Output the [X, Y] coordinate of the center of the cell containing the given text.  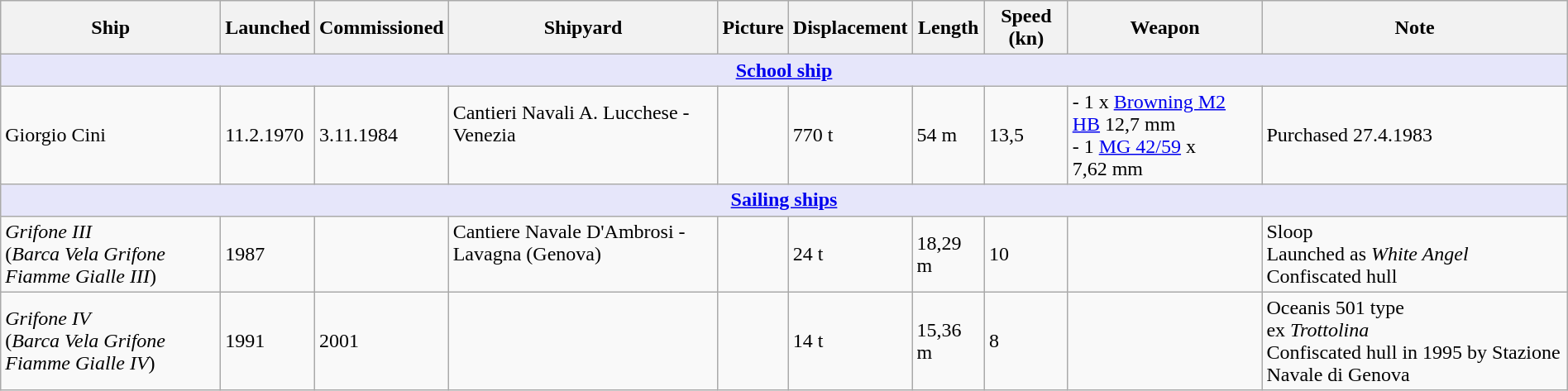
Length [948, 28]
Grifone III(Barca Vela Grifone Fiamme Gialle III) [111, 254]
8 [1027, 341]
Oceanis 501 typeex TrottolinaConfiscated hull in 1995 by Stazione Navale di Genova [1414, 341]
Speed (kn) [1027, 28]
Ship [111, 28]
- 1 x Browning M2 HB 12,7 mm- 1 MG 42/59 x 7,62 mm [1164, 136]
18,29 m [948, 254]
15,36 m [948, 341]
SloopLaunched as White AngelConfiscated hull [1414, 254]
1987 [268, 254]
Giorgio Cini [111, 136]
2001 [381, 341]
14 t [850, 341]
770 t [850, 136]
11.2.1970 [268, 136]
3.11.1984 [381, 136]
Weapon [1164, 28]
Displacement [850, 28]
School ship [784, 70]
Picture [753, 28]
Shipyard [583, 28]
Sailing ships [784, 200]
Grifone IV(Barca Vela Grifone Fiamme Gialle IV) [111, 341]
54 m [948, 136]
1991 [268, 341]
Commissioned [381, 28]
10 [1027, 254]
24 t [850, 254]
Launched [268, 28]
Cantiere Navale D'Ambrosi - Lavagna (Genova) [583, 254]
13,5 [1027, 136]
Cantieri Navali A. Lucchese - Venezia [583, 136]
Purchased 27.4.1983 [1414, 136]
Note [1414, 28]
